Pinpoint the cell where the given text exists, returning its [x, y] midpoint coordinate. 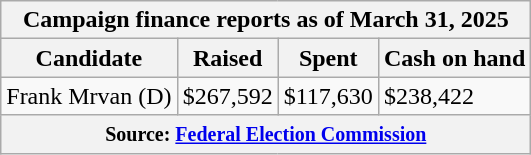
$117,630 [328, 96]
Raised [228, 58]
Campaign finance reports as of March 31, 2025 [266, 20]
Candidate [89, 58]
Frank Mrvan (D) [89, 96]
Spent [328, 58]
Source: Federal Election Commission [266, 134]
$238,422 [454, 96]
$267,592 [228, 96]
Cash on hand [454, 58]
